Return the (X, Y) coordinate for the center point of the cell that contains the specified text.  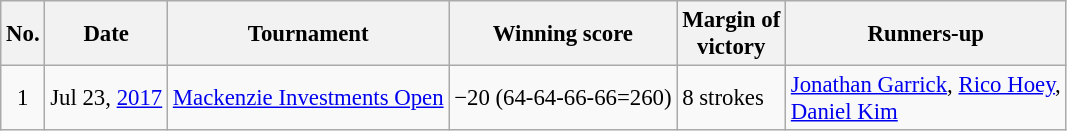
Jul 23, 2017 (106, 98)
Tournament (308, 34)
Date (106, 34)
8 strokes (732, 98)
Winning score (563, 34)
Margin ofvictory (732, 34)
−20 (64-64-66-66=260) (563, 98)
No. (23, 34)
1 (23, 98)
Runners-up (926, 34)
Jonathan Garrick, Rico Hoey, Daniel Kim (926, 98)
Mackenzie Investments Open (308, 98)
